Provide the (X, Y) coordinate of the cell's center where the given text is located.  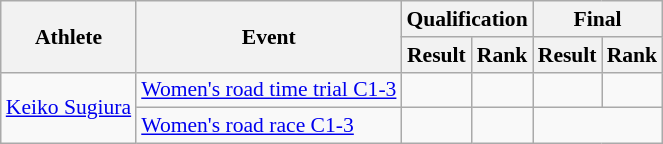
Keiko Sugiura (68, 108)
Event (268, 36)
Women's road race C1-3 (268, 126)
Athlete (68, 36)
Final (598, 19)
Women's road time trial C1-3 (268, 90)
Qualification (466, 19)
